Find where the given text appears and provide that cell's center as (x, y) coordinate. 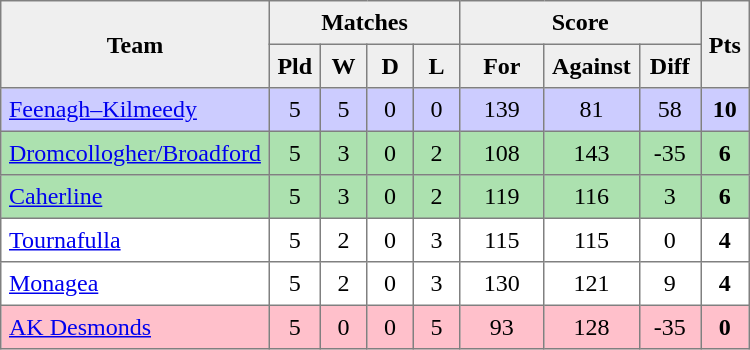
58 (670, 110)
Pts (725, 44)
Caherline (135, 197)
Feenagh–Kilmeedy (135, 110)
93 (502, 327)
W (343, 66)
143 (592, 153)
Monagea (135, 284)
10 (725, 110)
Score (580, 23)
Diff (670, 66)
L (436, 66)
D (390, 66)
139 (502, 110)
Team (135, 44)
119 (502, 197)
Tournafulla (135, 240)
9 (670, 284)
Matches (364, 23)
121 (592, 284)
81 (592, 110)
AK Desmonds (135, 327)
For (502, 66)
108 (502, 153)
Against (592, 66)
130 (502, 284)
Dromcollogher/Broadford (135, 153)
Pld (294, 66)
128 (592, 327)
116 (592, 197)
